For the text-containing cell, return its midpoint in (X, Y) coordinate format. 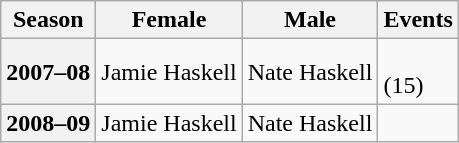
(15) (418, 72)
Events (418, 20)
Female (169, 20)
2007–08 (48, 72)
Season (48, 20)
Male (310, 20)
2008–09 (48, 123)
